Detect which cell encompasses the target text, then output its [x, y] center coordinate. 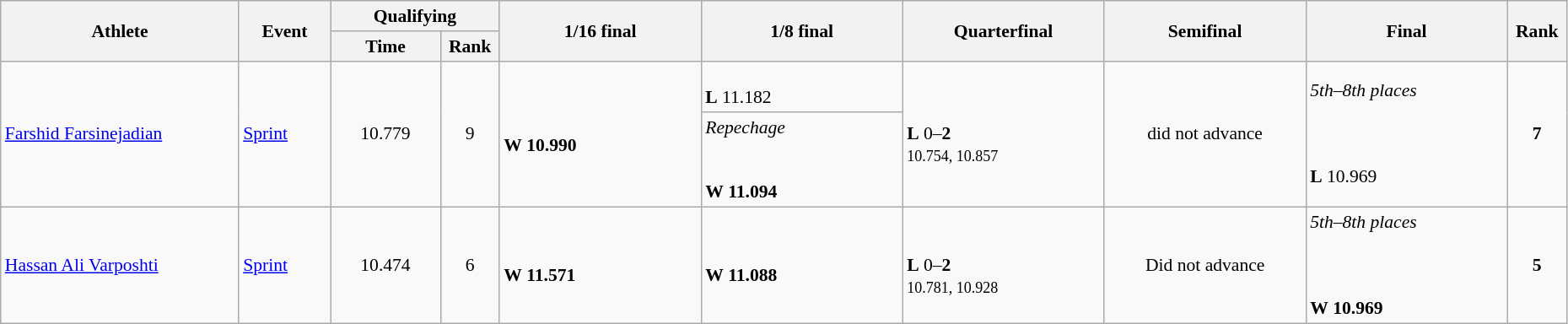
1/8 final [801, 30]
Event [285, 30]
Final [1407, 30]
1/16 final [601, 30]
L 11.182 [801, 86]
did not advance [1204, 133]
9 [470, 133]
RepechageW 11.094 [801, 160]
6 [470, 266]
L 0–210.754, 10.857 [1004, 133]
10.779 [385, 133]
Athlete [120, 30]
W 11.571 [601, 266]
5th–8th placesW 10.969 [1407, 266]
10.474 [385, 266]
Time [385, 46]
Hassan Ali Varposhti [120, 266]
Semifinal [1204, 30]
W 10.990 [601, 133]
Quarterfinal [1004, 30]
5th–8th placesL 10.969 [1407, 133]
W 11.088 [801, 266]
Qualifying [415, 16]
7 [1537, 133]
Farshid Farsinejadian [120, 133]
L 0–210.781, 10.928 [1004, 266]
Did not advance [1204, 266]
5 [1537, 266]
